Capture the cell that displays the provided text and extract its [x, y] central coordinate. 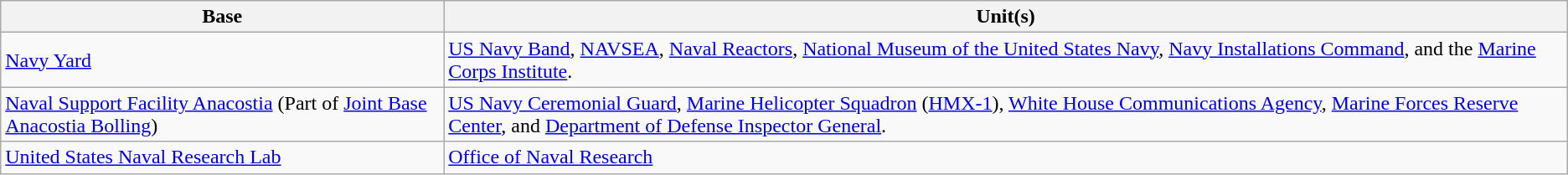
Office of Naval Research [1006, 157]
US Navy Band, NAVSEA, Naval Reactors, National Museum of the United States Navy, Navy Installations Command, and the Marine Corps Institute. [1006, 60]
United States Naval Research Lab [223, 157]
Naval Support Facility Anacostia (Part of Joint Base Anacostia Bolling) [223, 114]
Navy Yard [223, 60]
Unit(s) [1006, 17]
Base [223, 17]
